Search for the cell housing the specified text and yield its (x, y) center coordinate. 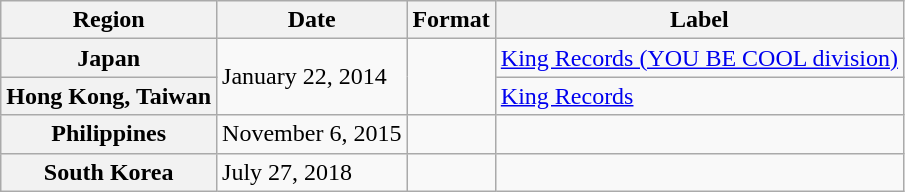
King Records (699, 96)
Format (451, 20)
South Korea (109, 172)
January 22, 2014 (312, 77)
Philippines (109, 134)
Label (699, 20)
Region (109, 20)
Date (312, 20)
November 6, 2015 (312, 134)
Japan (109, 58)
July 27, 2018 (312, 172)
Hong Kong, Taiwan (109, 96)
King Records (YOU BE COOL division) (699, 58)
